Capture the cell that displays the provided text and extract its [x, y] central coordinate. 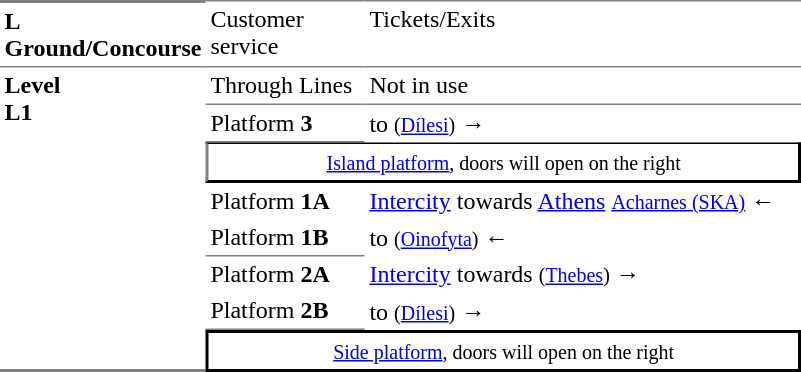
Platform 1Α [286, 201]
Tickets/Exits [583, 34]
LGround/Concourse [103, 34]
Platform 2B [286, 311]
Platform 1B [286, 238]
Intercity towards Athens Acharnes (SKA) ← [583, 201]
Customer service [286, 34]
Platform 2Α [286, 274]
Through Lines [286, 87]
to (Oinofyta) ← [583, 238]
LevelL1 [103, 220]
Intercity towards (Thebes) → [583, 274]
Platform 3 [286, 124]
Not in use [583, 87]
